Search for the cell housing the specified text and yield its [x, y] center coordinate. 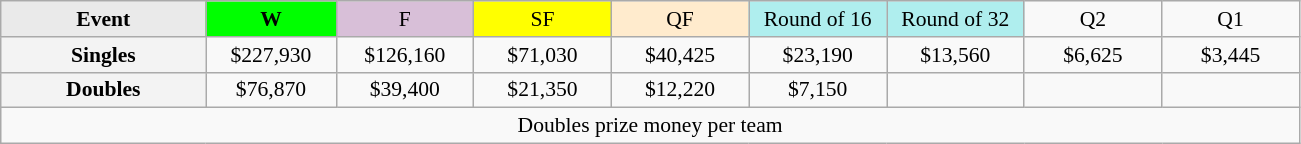
F [405, 19]
Round of 32 [955, 19]
$227,930 [271, 55]
Round of 16 [818, 19]
$7,150 [818, 90]
$40,425 [680, 55]
$71,030 [543, 55]
QF [680, 19]
Doubles [104, 90]
$13,560 [955, 55]
$12,220 [680, 90]
$39,400 [405, 90]
Doubles prize money per team [650, 126]
$23,190 [818, 55]
Q2 [1093, 19]
Event [104, 19]
$3,445 [1231, 55]
$76,870 [271, 90]
Singles [104, 55]
Q1 [1231, 19]
SF [543, 19]
$126,160 [405, 55]
W [271, 19]
$21,350 [543, 90]
$6,625 [1093, 55]
